Identify which cell holds the provided text, then report its (X, Y) central coordinate. 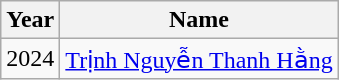
Name (199, 20)
Year (30, 20)
2024 (30, 59)
Trịnh Nguyễn Thanh Hằng (199, 59)
